Provide the (x, y) coordinate of the cell's center where the given text is located.  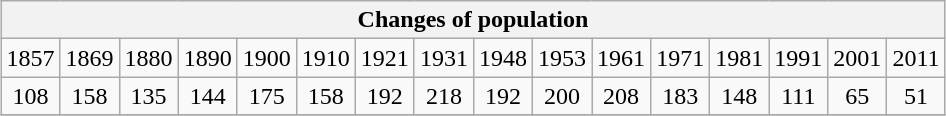
200 (562, 96)
111 (798, 96)
65 (858, 96)
1921 (384, 58)
2011 (916, 58)
1948 (502, 58)
183 (680, 96)
1931 (444, 58)
148 (740, 96)
1900 (266, 58)
1953 (562, 58)
Changes of population (473, 20)
1869 (90, 58)
2001 (858, 58)
1961 (622, 58)
1981 (740, 58)
175 (266, 96)
144 (208, 96)
1880 (148, 58)
218 (444, 96)
1991 (798, 58)
135 (148, 96)
208 (622, 96)
1890 (208, 58)
108 (30, 96)
1910 (326, 58)
51 (916, 96)
1971 (680, 58)
1857 (30, 58)
